Capture the cell that displays the provided text and extract its (X, Y) central coordinate. 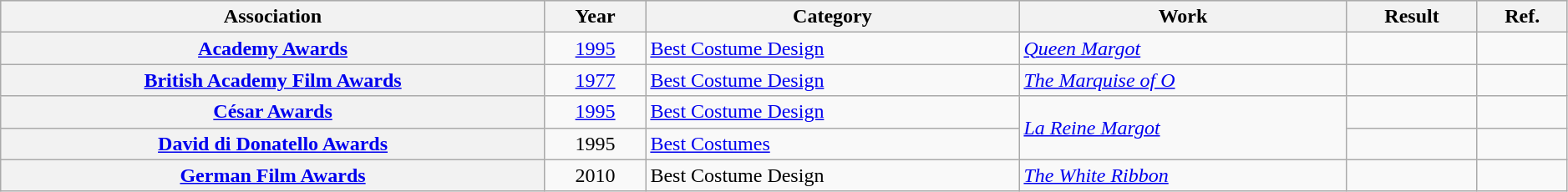
Year (595, 17)
Category (832, 17)
2010 (595, 175)
Best Costumes (832, 144)
Academy Awards (273, 48)
The Marquise of O (1183, 80)
César Awards (273, 112)
Ref. (1522, 17)
Queen Margot (1183, 48)
British Academy Film Awards (273, 80)
La Reine Margot (1183, 128)
David di Donatello Awards (273, 144)
Association (273, 17)
Work (1183, 17)
Result (1412, 17)
The White Ribbon (1183, 175)
German Film Awards (273, 175)
1977 (595, 80)
